Scan for the cell matching the given text and deliver its [x, y] coordinate at center. 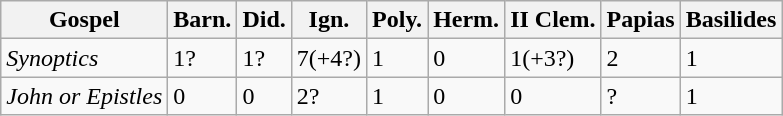
? [640, 96]
7(+4?) [328, 58]
John or Epistles [84, 96]
Poly. [398, 20]
Gospel [84, 20]
1(+3?) [553, 58]
Did. [264, 20]
Papias [640, 20]
Synoptics [84, 58]
Basilides [731, 20]
Barn. [202, 20]
Ign. [328, 20]
2 [640, 58]
2? [328, 96]
II Clem. [553, 20]
Herm. [466, 20]
